Capture the cell that displays the provided text and extract its (x, y) central coordinate. 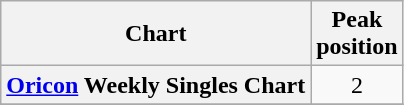
Peakposition (357, 34)
Oricon Weekly Singles Chart (156, 85)
2 (357, 85)
Chart (156, 34)
